Capture the cell that displays the provided text and extract its [X, Y] central coordinate. 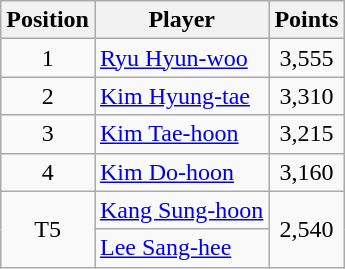
Kim Hyung-tae [181, 96]
Position [48, 20]
Player [181, 20]
Lee Sang-hee [181, 248]
T5 [48, 229]
3,215 [306, 134]
2 [48, 96]
Kim Do-hoon [181, 172]
Points [306, 20]
3,555 [306, 58]
Kim Tae-hoon [181, 134]
3,310 [306, 96]
3 [48, 134]
1 [48, 58]
4 [48, 172]
Kang Sung-hoon [181, 210]
3,160 [306, 172]
2,540 [306, 229]
Ryu Hyun-woo [181, 58]
